Determine the [X, Y] coordinate at the center of the cell enclosing the given text.  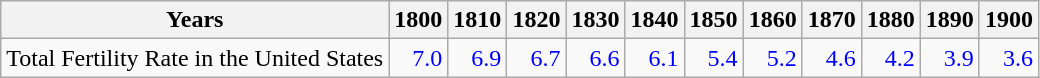
7.0 [418, 58]
4.6 [832, 58]
1810 [478, 20]
3.6 [1008, 58]
1840 [654, 20]
5.2 [772, 58]
1870 [832, 20]
1800 [418, 20]
1890 [950, 20]
6.7 [536, 58]
1820 [536, 20]
1900 [1008, 20]
Years [195, 20]
5.4 [714, 58]
Total Fertility Rate in the United States [195, 58]
6.1 [654, 58]
1880 [890, 20]
6.6 [596, 58]
6.9 [478, 58]
1860 [772, 20]
1830 [596, 20]
1850 [714, 20]
3.9 [950, 58]
4.2 [890, 58]
